Return the [X, Y] coordinate for the center point of the cell that contains the specified text.  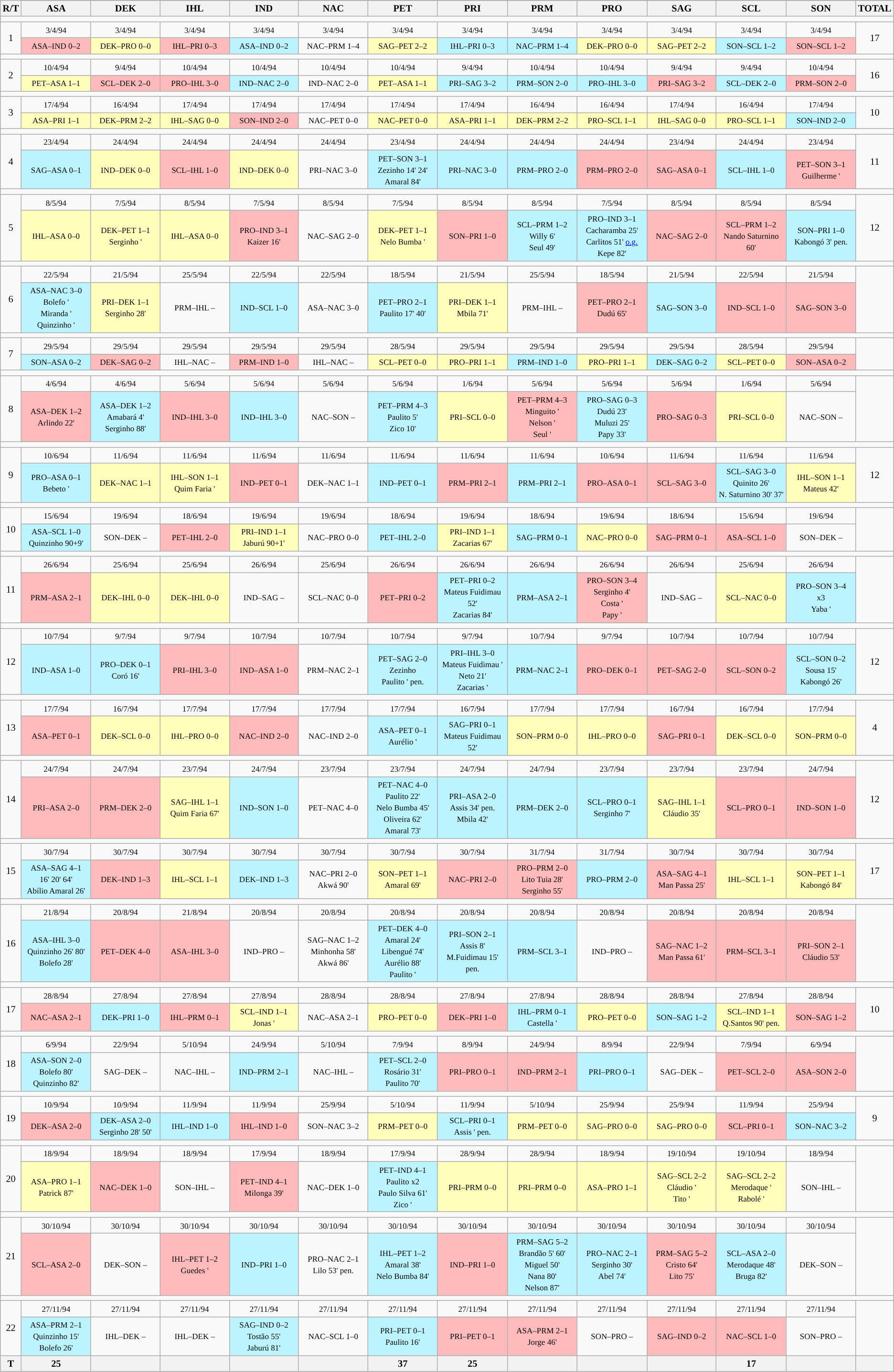
SCL–ASA 2–0Merodaque 48'Bruga 82' [751, 1265]
ASA–PRO 1–1 [612, 1187]
IHL–PRM 0–1 [195, 1017]
PRI–ASA 2–0 [56, 808]
ASA–PET 0–1 [56, 736]
PRO–SON 3–4Serginho 4'Costa 'Papy ' [612, 598]
ASA–SCL 1–0Quinzinho 90+9' [56, 537]
PRO–SON 3–4 x3Yaba ' [821, 598]
TOTAL [875, 9]
SAG–PRI 0–1Mateus Fuidimau 52' [473, 736]
PRO–DEK 0–1Coró 16' [125, 670]
PET–PRM 4–3Minguito 'Nelson 'Seul ' [543, 417]
PET–DEK 4–0Amaral 24'Libengué 74'Aurélio 88'Paulito ' [403, 951]
PRO–PRM 2–0 [612, 879]
SCL–IND 1–1Jonas ' [264, 1017]
ASA–PRM 2–1Jorge 46' [543, 1336]
DEK–PET 1–1Nelo Bumba ' [403, 236]
ASA–SAG 4–1 16' 20' 64'Abílio Amaral 26' [56, 879]
7 [11, 354]
PRI–PET 0–1Paulito 16' [403, 1336]
IHL–PRM 0–1Castella ' [543, 1017]
PRO–PRM 2–0Lito Tuia 28'Serginho 55' [543, 879]
SCL–PRO 0–1 [751, 808]
SCL–PRO 0–1Serginho 7' [612, 808]
NAC–PRI 2–0Akwá 90' [333, 879]
PRO [612, 9]
PET–DEK 4–0 [125, 951]
ASA–SON 2–0Bolefo 80'Quinzinho 82' [56, 1072]
DEK [125, 9]
IHL–PET 1–2Amaral 38'Nelo Bumba 84' [403, 1265]
PRM [543, 9]
PET–SCL 2–0Rosário 31'Paulito 70' [403, 1072]
SAG–IND 0–2Tostão 55'Jaburú 81' [264, 1336]
SCL–SAG 3–0Quinito 26'N. Saturnino 30' 37' [751, 483]
18 [11, 1064]
NAC–PRI 2–0 [473, 879]
PRI–PET 0–1 [473, 1336]
1 [11, 37]
37 [403, 1364]
PRI–IHL 3–0Mateus Fuidimau 'Neto 21'Zacarias ' [473, 670]
SCL–PRI 0–1Assis ' pen. [473, 1127]
ASA–IHL 3–0Quinzinho 26' 80'Bolefo 28' [56, 951]
6 [11, 299]
PET–SAG 2–0 [682, 670]
PET–NAC 4–0Paulito 22'Nelo Bumba 45'Oliveira 62'Amaral 73' [403, 808]
PET–SON 3–1Guilherme ' [821, 170]
PET–NAC 4–0 [333, 808]
PET [403, 9]
SAG–SCL 2–2Merodaque 'Rabolé ' [751, 1187]
IHL [195, 9]
ASA–SCL 1–0 [751, 537]
PET–PRO 2–1Dudú 65' [612, 308]
PRI–SON 2–1Cláudio 53' [821, 951]
ASA [56, 9]
ASA–SON 2–0 [821, 1072]
ASA–PRO 1–1Patrick 87' [56, 1187]
SCL–PRI 0–1 [751, 1127]
20 [11, 1179]
SCL–SON 0–2Sousa 15'Kabongó 26' [821, 670]
PRO–NAC 2–1Lilo 53' pen. [333, 1265]
PRO–SAG 0–3 [682, 417]
SAG–NAC 1–2Man Passa 61' [682, 951]
SCL [751, 9]
R/T [11, 9]
DEK–ASA 2–0 [56, 1127]
PRO–IND 3–1Kaizer 16' [264, 236]
SCL–SON 0–2 [751, 670]
SAG [682, 9]
PET–PRI 0–2Mateus Fuidimau 52'Zacarias 84' [473, 598]
5 [11, 227]
PRO–IND 3–1Cacharamba 25'Carlitos 51' o.g.Kepe 82' [612, 236]
SCL–IND 1–1Q.Santos 90' pen. [751, 1017]
PET–SCL 2–0 [751, 1072]
8 [11, 409]
PRO–SAG 0–3Dudú 23'Muluzi 25'Papy 33' [612, 417]
SAG–IND 0–2 [682, 1336]
SCL–PRM 1–2Willy 6'Seul 49' [543, 236]
PRM–SAG 5–2Cristo 64'Lito 75' [682, 1265]
PRO–DEK 0–1 [612, 670]
DEK–PET 1–1Serginho ' [125, 236]
SON–PRI 1–0Kabongó 3' pen. [821, 236]
2 [11, 75]
SAG–NAC 1–2Minhonha 58'Akwá 86' [333, 951]
SON–PET 1–1Amaral 69' [403, 879]
DEK–ASA 2–0Serginho 28' 50' [125, 1127]
PRI–IND 1–1Zacarias 67' [473, 537]
PRI–DEK 1–1Mbila 71' [473, 308]
ASA–SAG 4–1Man Passa 25' [682, 879]
SAG–IHL 1–1Quim Faria 67' [195, 808]
PET–IND 4–1Milonga 39' [264, 1187]
SAG–PRI 0–1 [682, 736]
14 [11, 799]
T [11, 1364]
SAG–IHL 1–1Cláudio 35' [682, 808]
IHL–PET 1–2Guedes ' [195, 1265]
ASA–DEK 1–2Arlindo 22' [56, 417]
ASA–PRM 2–1Quinzinho 15'Bolefo 26' [56, 1336]
SCL–SAG 3–0 [682, 483]
ASA–NAC 3–0 [333, 308]
IHL–SON 1–1Mateus 42' [821, 483]
PRI–IND 1–1Jaburú 90+1' [264, 537]
PRI–SON 2–1Assis 8'M.Fuidimau 15' pen. [473, 951]
PET–PRI 0–2 [403, 598]
IND [264, 9]
15 [11, 871]
PRO–ASA 0–1 [612, 483]
PRI [473, 9]
PET–PRM 4–3Paulito 5'Zico 10' [403, 417]
SAG–SCL 2–2Cláudio 'Tito ' [682, 1187]
ASA–IHL 3–0 [195, 951]
PRO–ASA 0–1Bebeto ' [56, 483]
19 [11, 1118]
PET–PRO 2–1Paulito 17' 40' [403, 308]
PRI–IHL 3–0 [195, 670]
ASA–NAC 3–0Bolefo 'Miranda 'Quinzinho ' [56, 308]
SON [821, 9]
22 [11, 1328]
SON–PET 1–1Kabongó 84' [821, 879]
SCL–PRM 1–2Nando Saturnino 60' [751, 236]
PRO–NAC 2–1Serginho 30'Abel 74' [612, 1265]
IHL–SON 1–1Quim Faria ' [195, 483]
PET–SAG 2–0Zezinho Paulito ' pen. [403, 670]
PET–SON 3–1Zezinho 14' 24'Amaral 84' [403, 170]
PRM–SAG 5–2Brandão 5' 60'Miguel 50'Nana 80'Nelson 87' [543, 1265]
ASA–PET 0–1Aurélio ' [403, 736]
PET–IND 4–1Paulito x2Paulo Silva 61'Zico ' [403, 1187]
3 [11, 113]
NAC [333, 9]
21 [11, 1256]
PRI–ASA 2–0Assis 34' pen.Mbila 42' [473, 808]
13 [11, 728]
SON–PRI 1–0 [473, 236]
PRI–DEK 1–1Serginho 28' [125, 308]
ASA–DEK 1–2Amabará 4'Serginho 88' [125, 417]
SCL–ASA 2–0 [56, 1265]
